Scan for the cell matching the given text and deliver its (X, Y) coordinate at center. 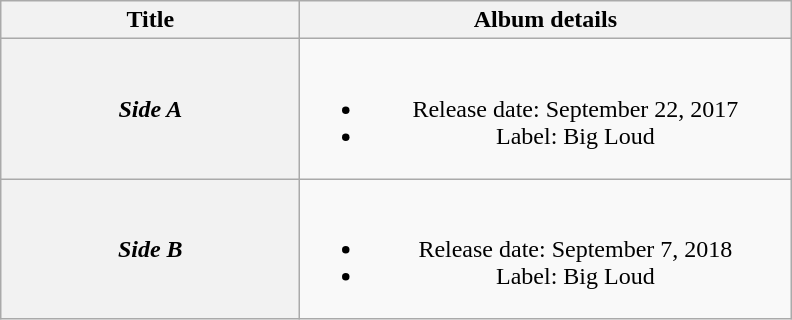
Release date: September 7, 2018Label: Big Loud (546, 249)
Title (150, 20)
Release date: September 22, 2017Label: Big Loud (546, 109)
Side B (150, 249)
Side A (150, 109)
Album details (546, 20)
